Scan for the cell matching the given text and deliver its (X, Y) coordinate at center. 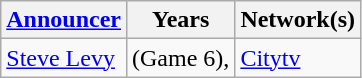
Announcer (64, 20)
(Game 6), (180, 58)
Steve Levy (64, 58)
Citytv (298, 58)
Network(s) (298, 20)
Years (180, 20)
